Extract the (X, Y) coordinate from the center of the cell holding the provided text.  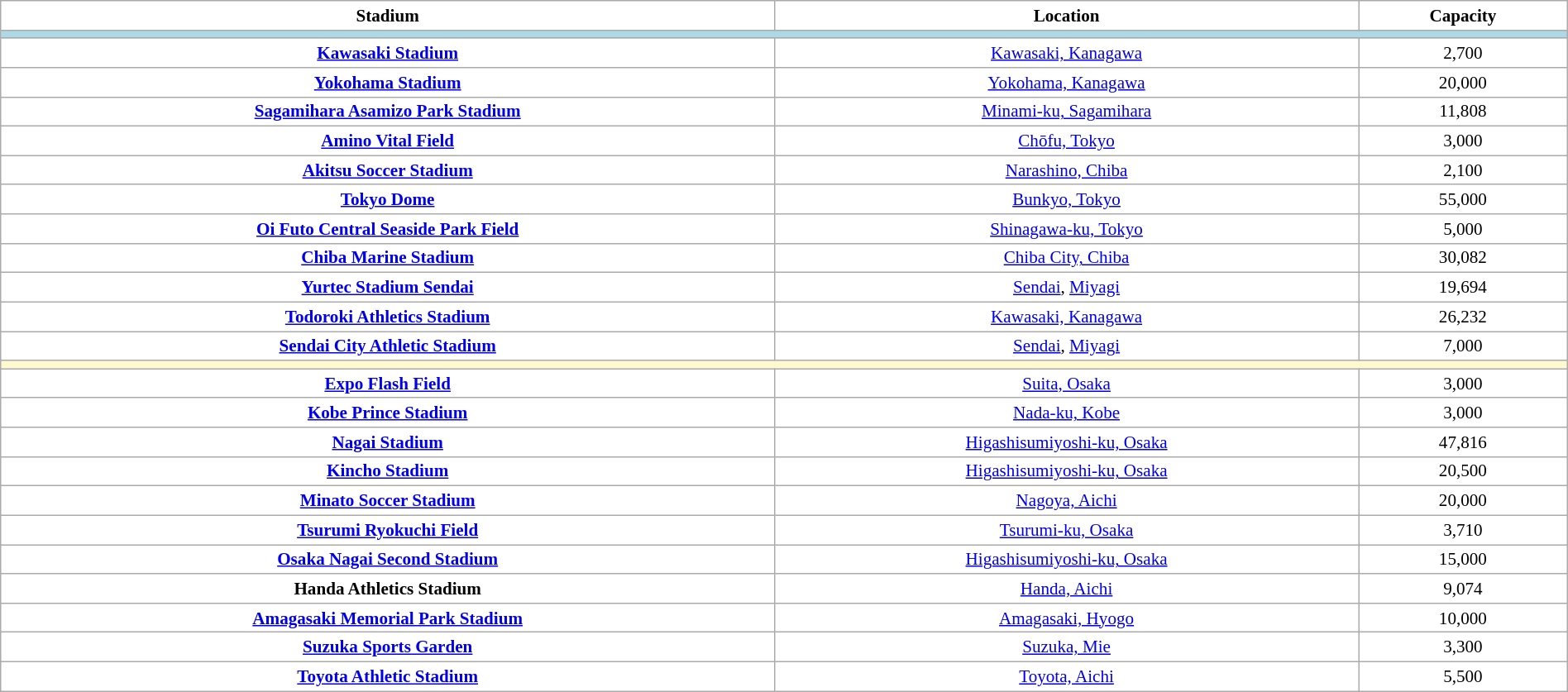
20,500 (1464, 471)
Stadium (388, 15)
Chiba Marine Stadium (388, 258)
55,000 (1464, 198)
Nagoya, Aichi (1067, 501)
5,000 (1464, 228)
3,710 (1464, 529)
Location (1067, 15)
Bunkyo, Tokyo (1067, 198)
Toyota, Aichi (1067, 676)
Suita, Osaka (1067, 384)
2,700 (1464, 53)
Nada-ku, Kobe (1067, 412)
5,500 (1464, 676)
Yurtec Stadium Sendai (388, 288)
7,000 (1464, 346)
47,816 (1464, 441)
Nagai Stadium (388, 441)
Sagamihara Asamizo Park Stadium (388, 111)
Akitsu Soccer Stadium (388, 170)
Tsurumi-ku, Osaka (1067, 529)
3,300 (1464, 647)
26,232 (1464, 316)
Osaka Nagai Second Stadium (388, 559)
Kawasaki Stadium (388, 53)
Yokohama Stadium (388, 83)
Amino Vital Field (388, 141)
Tokyo Dome (388, 198)
Oi Futo Central Seaside Park Field (388, 228)
Narashino, Chiba (1067, 170)
Kincho Stadium (388, 471)
Expo Flash Field (388, 384)
Suzuka Sports Garden (388, 647)
2,100 (1464, 170)
30,082 (1464, 258)
Amagasaki Memorial Park Stadium (388, 617)
Yokohama, Kanagawa (1067, 83)
Chōfu, Tokyo (1067, 141)
Handa Athletics Stadium (388, 589)
11,808 (1464, 111)
Suzuka, Mie (1067, 647)
Minato Soccer Stadium (388, 501)
Minami-ku, Sagamihara (1067, 111)
Todoroki Athletics Stadium (388, 316)
Toyota Athletic Stadium (388, 676)
Capacity (1464, 15)
Tsurumi Ryokuchi Field (388, 529)
Chiba City, Chiba (1067, 258)
Amagasaki, Hyogo (1067, 617)
Handa, Aichi (1067, 589)
9,074 (1464, 589)
Sendai City Athletic Stadium (388, 346)
Shinagawa-ku, Tokyo (1067, 228)
19,694 (1464, 288)
15,000 (1464, 559)
Kobe Prince Stadium (388, 412)
10,000 (1464, 617)
